Return the [x, y] coordinate for the center point of the cell that contains the specified text.  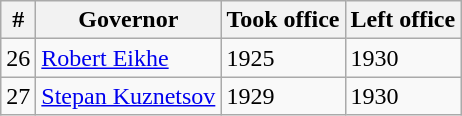
# [18, 20]
27 [18, 96]
Robert Eikhe [128, 58]
Stepan Kuznetsov [128, 96]
1925 [283, 58]
Left office [403, 20]
Governor [128, 20]
Took office [283, 20]
1929 [283, 96]
26 [18, 58]
